Extract the [X, Y] coordinate from the center of the cell holding the provided text.  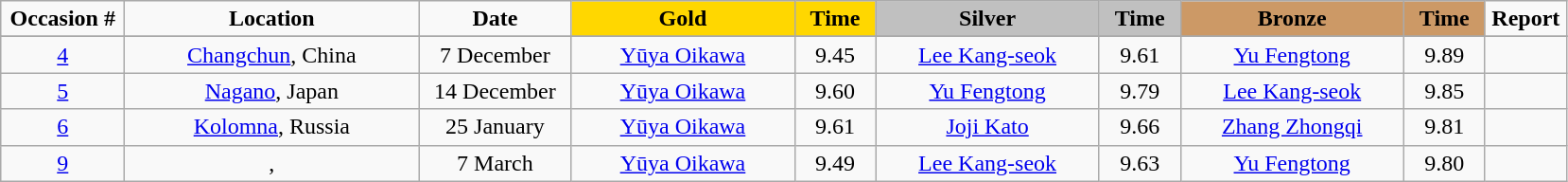
9.49 [835, 163]
5 [62, 91]
9.85 [1444, 91]
9 [62, 163]
Report [1525, 19]
Gold [683, 19]
4 [62, 55]
7 March [496, 163]
Changchun, China [272, 55]
25 January [496, 127]
Joji Kato [987, 127]
14 December [496, 91]
Date [496, 19]
9.66 [1140, 127]
9.63 [1140, 163]
Kolomna, Russia [272, 127]
Zhang Zhongqi [1292, 127]
, [272, 163]
Location [272, 19]
Nagano, Japan [272, 91]
Occasion # [62, 19]
9.89 [1444, 55]
9.79 [1140, 91]
7 December [496, 55]
9.81 [1444, 127]
9.60 [835, 91]
6 [62, 127]
9.45 [835, 55]
Bronze [1292, 19]
Silver [987, 19]
9.80 [1444, 163]
